Determine the (x, y) coordinate at the center of the cell enclosing the given text.  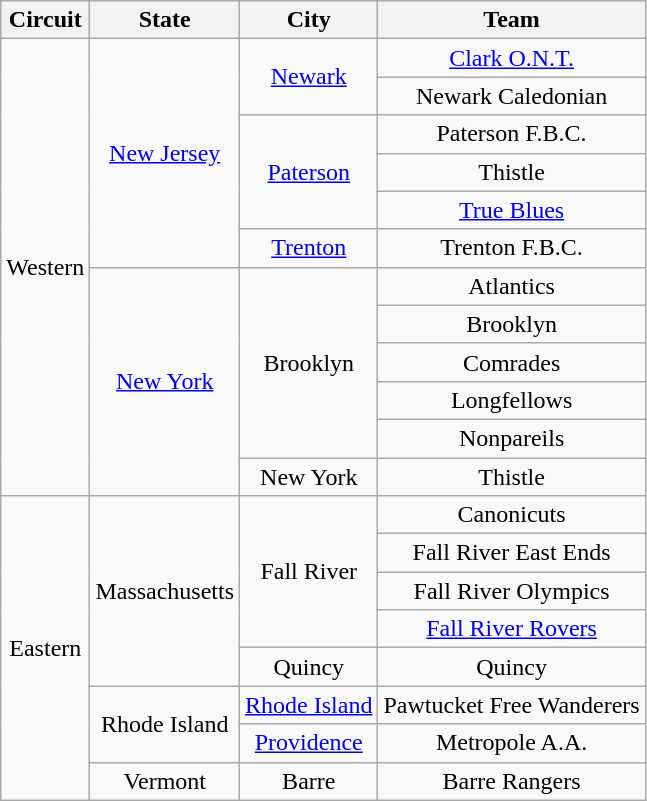
True Blues (512, 210)
Trenton (309, 248)
Trenton F.B.C. (512, 248)
Fall River Rovers (512, 629)
Fall River Olympics (512, 591)
Fall River East Ends (512, 553)
Newark (309, 77)
New Jersey (165, 153)
Nonpareils (512, 438)
Canonicuts (512, 515)
Barre (309, 781)
Barre Rangers (512, 781)
Providence (309, 743)
Clark O.N.T. (512, 58)
Paterson (309, 172)
Longfellows (512, 400)
State (165, 20)
Western (46, 268)
Pawtucket Free Wanderers (512, 705)
Fall River (309, 572)
Circuit (46, 20)
Atlantics (512, 286)
Metropole A.A. (512, 743)
Vermont (165, 781)
Newark Caledonian (512, 96)
Eastern (46, 648)
Comrades (512, 362)
Massachusetts (165, 591)
Team (512, 20)
Paterson F.B.C. (512, 134)
City (309, 20)
